Pinpoint the cell where the given text exists, returning its (X, Y) midpoint coordinate. 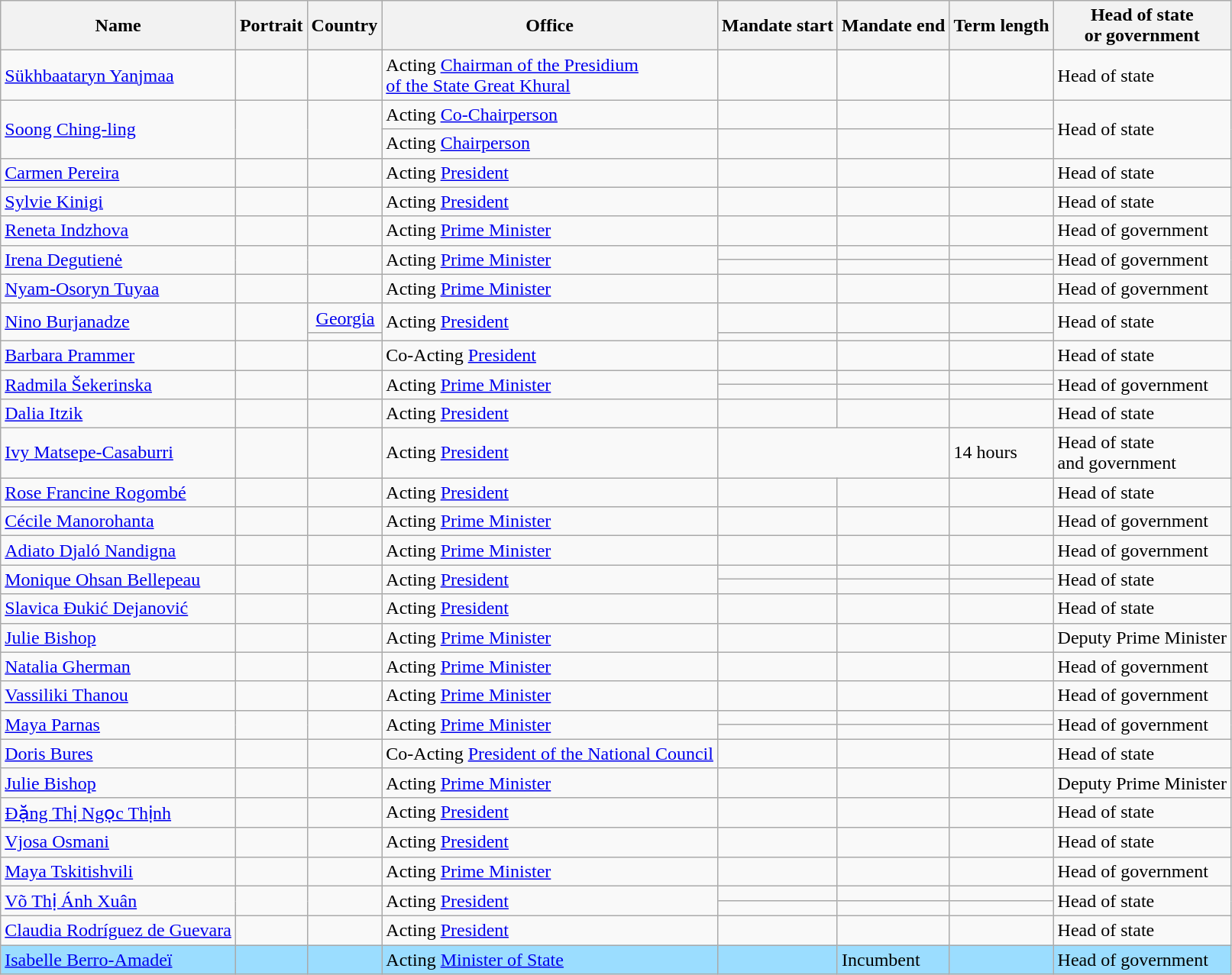
Acting Chairman of the Presidiumof the State Great Khural (550, 75)
Mandate end (893, 26)
Vjosa Osmani (118, 842)
Portrait (271, 26)
Claudia Rodríguez de Guevara (118, 931)
Nino Burjanadze (118, 322)
Dalia Itzik (118, 414)
Doris Bures (118, 754)
Radmila Šekerinska (118, 384)
Vassiliki Thanou (118, 696)
Co-Acting President of the National Council (550, 754)
Acting Co-Chairperson (550, 115)
Soong Ching-ling (118, 129)
Sylvie Kinigi (118, 202)
Slavica Đukić Dejanović (118, 609)
Natalia Gherman (118, 667)
Reneta Indzhova (118, 231)
Head of stateor government (1142, 26)
Mandate start (778, 26)
Monique Ohsan Bellepeau (118, 580)
Term length (1001, 26)
Acting Chairperson (550, 144)
Country (344, 26)
Barbara Prammer (118, 355)
Office (550, 26)
Ivy Matsepe-Casaburri (118, 454)
Đặng Thị Ngọc Thịnh (118, 812)
Maya Tskitishvili (118, 871)
Head of stateand government (1142, 454)
Co-Acting President (550, 355)
Sükhbaataryn Yanjmaa (118, 75)
Irena Degutienė (118, 260)
Nyam-Osoryn Tuyaa (118, 289)
Rose Francine Rogombé (118, 492)
Incumbent (893, 960)
Georgia (344, 318)
Carmen Pereira (118, 173)
Isabelle Berro-Amadeï (118, 960)
Name (118, 26)
14 hours (1001, 454)
Cécile Manorohanta (118, 521)
Võ Thị Ánh Xuân (118, 901)
Maya Parnas (118, 725)
Adiato Djaló Nandigna (118, 550)
Acting Minister of State (550, 960)
